Return [x, y] of the center of cell containing provided text 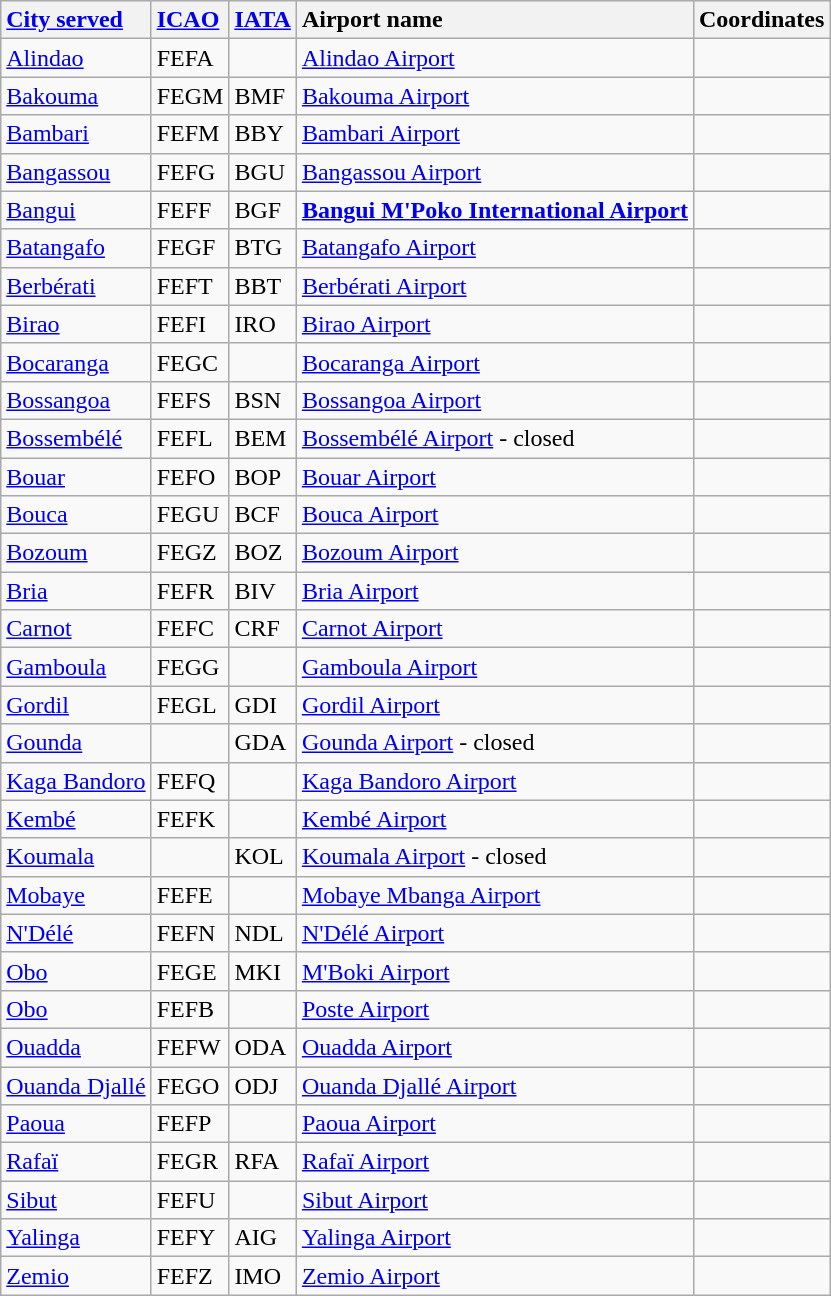
BBY [263, 134]
N'Délé [76, 933]
FEGU [190, 515]
Bambari Airport [494, 134]
GDI [263, 705]
Zemio Airport [494, 1276]
FEGG [190, 667]
FEFG [190, 172]
FEFB [190, 1009]
Gordil Airport [494, 705]
Airport name [494, 20]
Bambari [76, 134]
CRF [263, 629]
Bangui M'Poko International Airport [494, 210]
Yalinga [76, 1238]
Bria [76, 591]
Bouar Airport [494, 477]
Ouadda Airport [494, 1047]
Bossangoa [76, 400]
FEFQ [190, 781]
FEFF [190, 210]
NDL [263, 933]
Kembé Airport [494, 819]
BBT [263, 286]
IRO [263, 324]
BGF [263, 210]
Bouar [76, 477]
FEGC [190, 362]
FEFM [190, 134]
FEFP [190, 1124]
FEFC [190, 629]
Rafaï [76, 1162]
FEGE [190, 971]
Bocaranga Airport [494, 362]
Batangafo Airport [494, 248]
FEFT [190, 286]
FEFZ [190, 1276]
MKI [263, 971]
Birao Airport [494, 324]
IATA [263, 20]
Bozoum [76, 553]
Mobaye [76, 895]
Alindao Airport [494, 58]
Koumala Airport - closed [494, 857]
Berbérati Airport [494, 286]
ICAO [190, 20]
Poste Airport [494, 1009]
Carnot Airport [494, 629]
Carnot [76, 629]
FEFS [190, 400]
BIV [263, 591]
Bangui [76, 210]
Ouanda Djallé [76, 1085]
BTG [263, 248]
FEFW [190, 1047]
FEGO [190, 1085]
Bangassou Airport [494, 172]
FEGM [190, 96]
BSN [263, 400]
Gamboula Airport [494, 667]
Ouanda Djallé Airport [494, 1085]
Paoua Airport [494, 1124]
BOP [263, 477]
Berbérati [76, 286]
Bossangoa Airport [494, 400]
KOL [263, 857]
FEGF [190, 248]
M'Boki Airport [494, 971]
Alindao [76, 58]
Bakouma [76, 96]
BCF [263, 515]
Zemio [76, 1276]
City served [76, 20]
Mobaye Mbanga Airport [494, 895]
Kaga Bandoro Airport [494, 781]
BGU [263, 172]
FEFY [190, 1238]
Ouadda [76, 1047]
Gounda [76, 743]
BMF [263, 96]
BEM [263, 438]
Sibut Airport [494, 1200]
FEGR [190, 1162]
Bouca [76, 515]
Coordinates [761, 20]
Bria Airport [494, 591]
RFA [263, 1162]
FEGL [190, 705]
FEFE [190, 895]
Gounda Airport - closed [494, 743]
Yalinga Airport [494, 1238]
FEFK [190, 819]
Paoua [76, 1124]
Bocaranga [76, 362]
FEFO [190, 477]
ODA [263, 1047]
AIG [263, 1238]
GDA [263, 743]
Bossembélé [76, 438]
ODJ [263, 1085]
Gordil [76, 705]
Batangafo [76, 248]
IMO [263, 1276]
N'Délé Airport [494, 933]
Birao [76, 324]
Koumala [76, 857]
Kaga Bandoro [76, 781]
Bangassou [76, 172]
Bakouma Airport [494, 96]
FEFA [190, 58]
Gamboula [76, 667]
Bossembélé Airport - closed [494, 438]
Rafaï Airport [494, 1162]
FEFI [190, 324]
Sibut [76, 1200]
FEFL [190, 438]
BOZ [263, 553]
FEFN [190, 933]
Bozoum Airport [494, 553]
FEFR [190, 591]
FEFU [190, 1200]
FEGZ [190, 553]
Kembé [76, 819]
Bouca Airport [494, 515]
